Search for the cell housing the specified text and yield its (x, y) center coordinate. 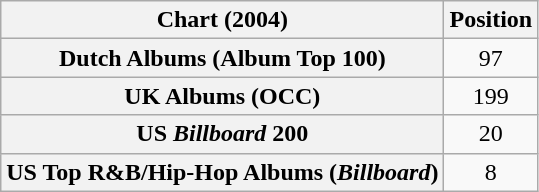
US Billboard 200 (222, 134)
8 (491, 172)
20 (491, 134)
Dutch Albums (Album Top 100) (222, 58)
Chart (2004) (222, 20)
Position (491, 20)
UK Albums (OCC) (222, 96)
97 (491, 58)
199 (491, 96)
US Top R&B/Hip-Hop Albums (Billboard) (222, 172)
